Return [x, y] of the center of cell containing provided text 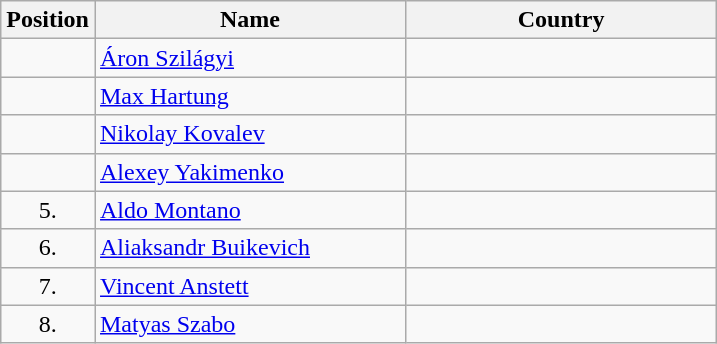
7. [48, 286]
Áron Szilágyi [250, 58]
Name [250, 20]
6. [48, 248]
Matyas Szabo [250, 324]
Aldo Montano [250, 210]
Nikolay Kovalev [250, 134]
8. [48, 324]
Country [562, 20]
5. [48, 210]
Max Hartung [250, 96]
Aliaksandr Buikevich [250, 248]
Alexey Yakimenko [250, 172]
Vincent Anstett [250, 286]
Position [48, 20]
